Capture the cell that displays the provided text and extract its (x, y) central coordinate. 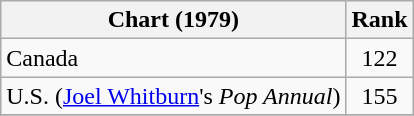
155 (380, 96)
Chart (1979) (174, 20)
U.S. (Joel Whitburn's Pop Annual) (174, 96)
122 (380, 58)
Rank (380, 20)
Canada (174, 58)
